Find where the given text appears and provide that cell's center as [x, y] coordinate. 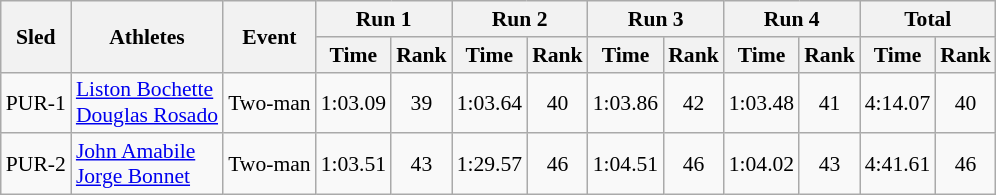
1:04.02 [762, 164]
Run 1 [384, 19]
42 [694, 102]
1:03.51 [354, 164]
1:03.64 [490, 102]
1:03.86 [626, 102]
1:29.57 [490, 164]
PUR-1 [36, 102]
Run 3 [656, 19]
Run 2 [520, 19]
Event [270, 36]
1:03.48 [762, 102]
Sled [36, 36]
Athletes [147, 36]
4:14.07 [898, 102]
PUR-2 [36, 164]
4:41.61 [898, 164]
41 [830, 102]
Liston BochetteDouglas Rosado [147, 102]
John AmabileJorge Bonnet [147, 164]
1:04.51 [626, 164]
Run 4 [792, 19]
1:03.09 [354, 102]
Total [928, 19]
39 [422, 102]
